Detect which cell encompasses the target text, then output its (X, Y) center coordinate. 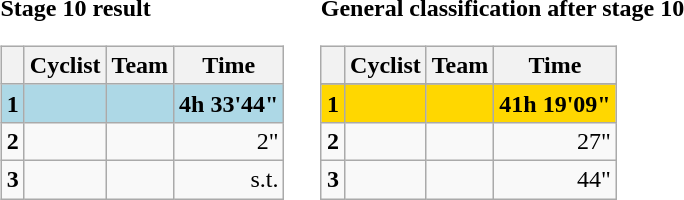
44" (555, 179)
s.t. (229, 179)
2" (229, 141)
27" (555, 141)
4h 33'44" (229, 103)
41h 19'09" (555, 103)
